Pinpoint the cell where the given text exists, returning its (x, y) midpoint coordinate. 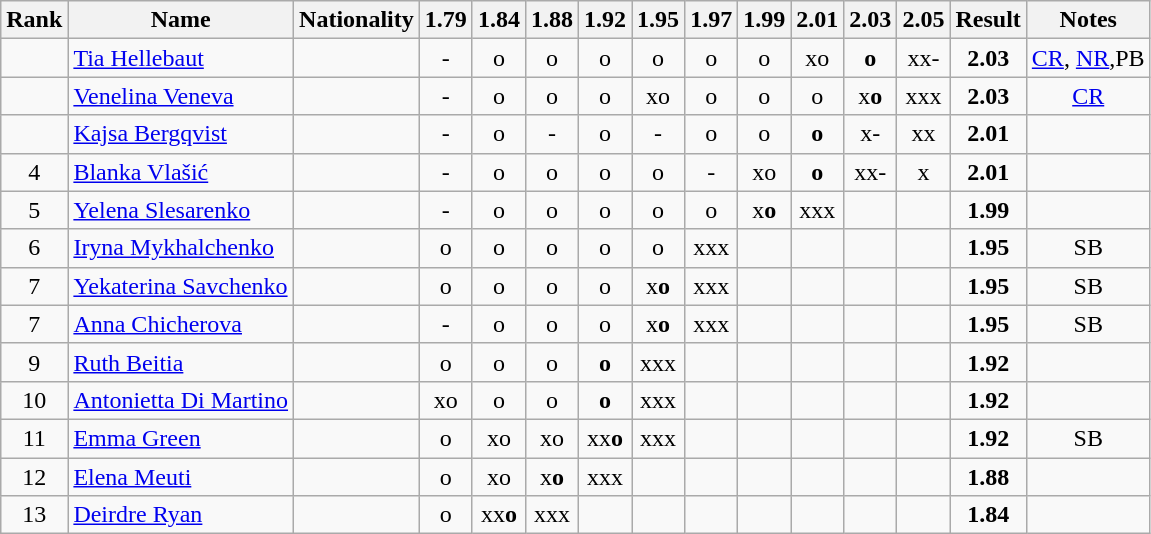
Yelena Slesarenko (181, 210)
x- (870, 134)
Antonietta Di Martino (181, 400)
Tia Hellebaut (181, 58)
Yekaterina Savchenko (181, 286)
Blanka Vlašić (181, 172)
CR (1088, 96)
4 (34, 172)
10 (34, 400)
6 (34, 248)
Ruth Beitia (181, 362)
Notes (1088, 20)
Kajsa Bergqvist (181, 134)
9 (34, 362)
Rank (34, 20)
1.79 (446, 20)
Name (181, 20)
Deirdre Ryan (181, 515)
CR, NR,PB (1088, 58)
12 (34, 477)
13 (34, 515)
x (924, 172)
Anna Chicherova (181, 324)
2.05 (924, 20)
Emma Green (181, 438)
Nationality (357, 20)
Iryna Mykhalchenko (181, 248)
5 (34, 210)
Elena Meuti (181, 477)
Result (988, 20)
11 (34, 438)
1.97 (712, 20)
xx (924, 134)
Venelina Veneva (181, 96)
